Find where the given text appears and provide that cell's center as [X, Y] coordinate. 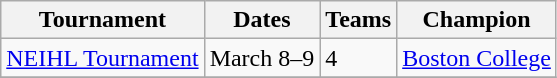
Tournament [102, 20]
Champion [477, 20]
Boston College [477, 58]
Teams [358, 20]
Dates [262, 20]
NEIHL Tournament [102, 58]
4 [358, 58]
March 8–9 [262, 58]
